Provide the (x, y) coordinate of the cell's center where the given text is located.  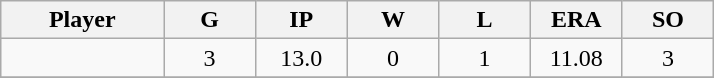
SO (668, 20)
G (210, 20)
11.08 (576, 58)
13.0 (301, 58)
W (393, 20)
Player (82, 20)
IP (301, 20)
0 (393, 58)
L (485, 20)
ERA (576, 20)
1 (485, 58)
